Detect which cell encompasses the target text, then output its [x, y] center coordinate. 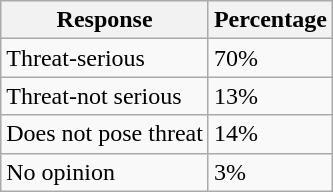
Response [105, 20]
No opinion [105, 172]
Threat-serious [105, 58]
13% [270, 96]
14% [270, 134]
3% [270, 172]
Percentage [270, 20]
Threat-not serious [105, 96]
Does not pose threat [105, 134]
70% [270, 58]
